Locate the cell with the specified text and output its (X, Y) center coordinate. 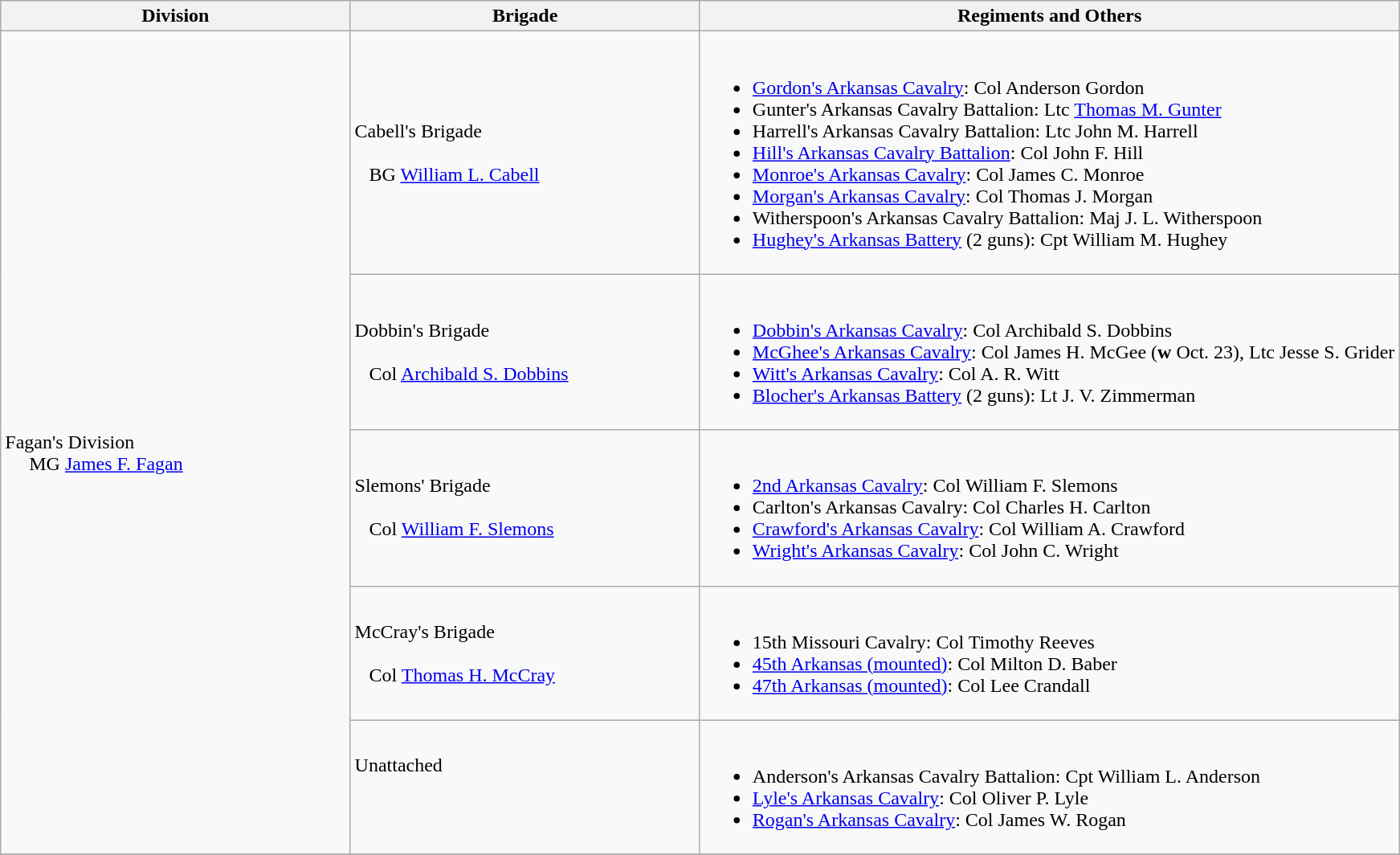
Anderson's Arkansas Cavalry Battalion: Cpt William L. AndersonLyle's Arkansas Cavalry: Col Oliver P. LyleRogan's Arkansas Cavalry: Col James W. Rogan (1049, 787)
Dobbin's Brigade Col Archibald S. Dobbins (525, 352)
Division (175, 16)
Brigade (525, 16)
McCray's Brigade Col Thomas H. McCray (525, 652)
Unattached (525, 787)
Fagan's Division MG James F. Fagan (175, 443)
Regiments and Others (1049, 16)
Cabell's Brigade BG William L. Cabell (525, 153)
15th Missouri Cavalry: Col Timothy Reeves45th Arkansas (mounted): Col Milton D. Baber47th Arkansas (mounted): Col Lee Crandall (1049, 652)
Slemons' Brigade Col William F. Slemons (525, 508)
